Return the (x, y) coordinate for the center point of the cell that contains the specified text.  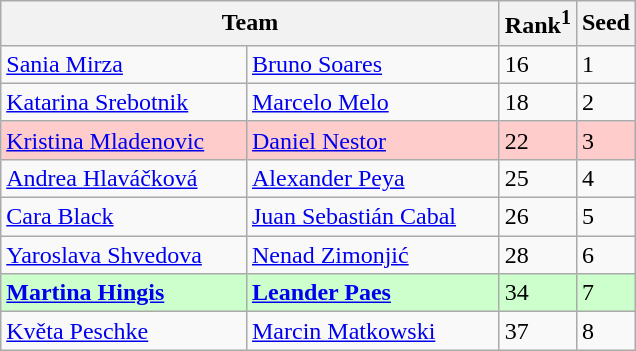
26 (538, 217)
2 (606, 102)
5 (606, 217)
Kristina Mladenovic (124, 140)
Leander Paes (372, 293)
Květa Peschke (124, 331)
Rank1 (538, 24)
16 (538, 64)
Juan Sebastián Cabal (372, 217)
Yaroslava Shvedova (124, 255)
22 (538, 140)
Nenad Zimonjić (372, 255)
Daniel Nestor (372, 140)
7 (606, 293)
Team (250, 24)
25 (538, 178)
18 (538, 102)
28 (538, 255)
6 (606, 255)
Cara Black (124, 217)
1 (606, 64)
Marcelo Melo (372, 102)
8 (606, 331)
Katarina Srebotnik (124, 102)
Alexander Peya (372, 178)
37 (538, 331)
4 (606, 178)
Marcin Matkowski (372, 331)
Andrea Hlaváčková (124, 178)
Martina Hingis (124, 293)
Seed (606, 24)
3 (606, 140)
Bruno Soares (372, 64)
Sania Mirza (124, 64)
34 (538, 293)
